Scan for the cell matching the given text and deliver its (X, Y) coordinate at center. 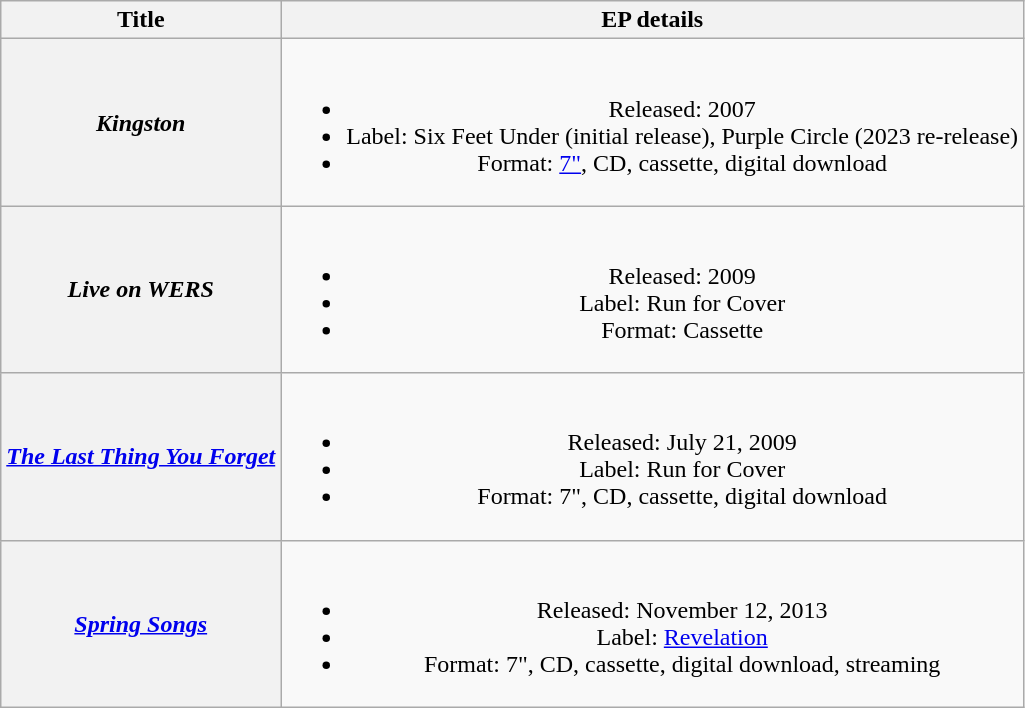
Kingston (141, 122)
Released: July 21, 2009Label: Run for CoverFormat: 7", CD, cassette, digital download (652, 456)
Live on WERS (141, 290)
Title (141, 20)
Spring Songs (141, 624)
Released: 2009Label: Run for CoverFormat: Cassette (652, 290)
Released: November 12, 2013Label: RevelationFormat: 7", CD, cassette, digital download, streaming (652, 624)
EP details (652, 20)
The Last Thing You Forget (141, 456)
Released: 2007Label: Six Feet Under (initial release), Purple Circle (2023 re-release)Format: 7", CD, cassette, digital download (652, 122)
